Determine the (X, Y) coordinate at the center of the cell enclosing the given text.  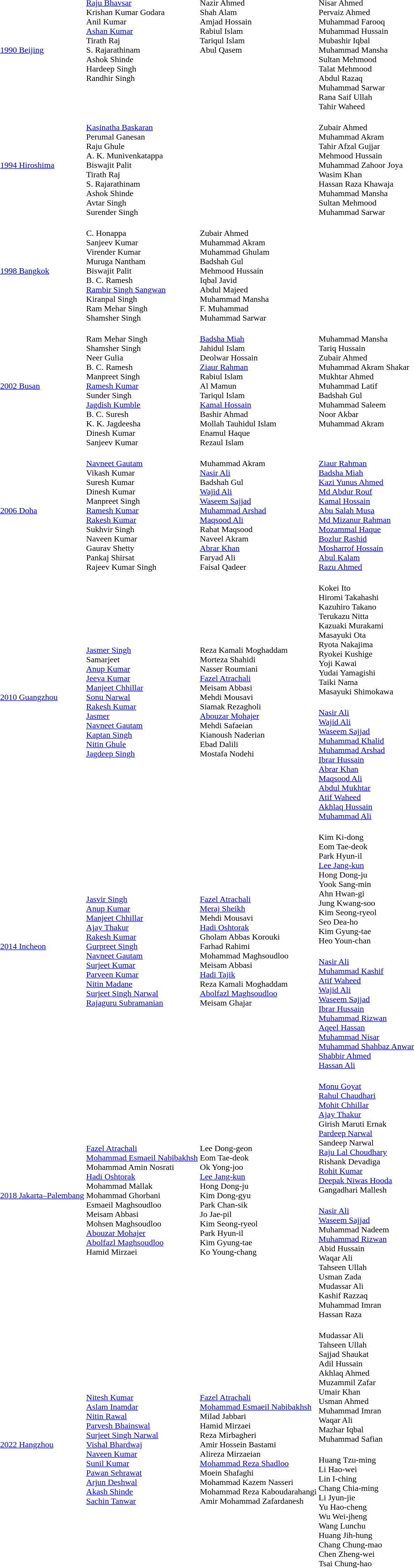
Muhammad AkramNasir AliBadshah GulWajid AliWaseem SajjadMuhammad ArshadMaqsood AliRahat MaqsoodNaveel AkramAbrar KhanFaryad AliFaisal Qadeer (258, 510)
Jasmer SinghSamarjeetAnup KumarJeeva KumarManjeet ChhillarSonu NarwalRakesh KumarJasmerNavneet GautamKaptan SinghNitin GhuleJagdeep Singh (142, 697)
Lee Dong-geonEom Tae-deokOk Yong-jooLee Jang-kunHong Dong-juKim Dong-gyuPark Chan-sikJo Jae-pilKim Seong-ryeolPark Hyun-ilKim Gyung-taeKo Young-chang (258, 1195)
C. HonappaSanjeev KumarVirender KumarMuruga NanthamBiswajit PalitB. C. RameshRambir Singh SangwanKiranpal SinghRam Mehar SinghShamsher Singh (142, 271)
Zubair AhmedMuhammad AkramMuhammad GhulamBadshah GulMehmood HussainIqbal JavidAbdul MajeedMuhammad ManshaF. MuhammadMuhammad Sarwar (258, 271)
Kasinatha BaskaranPerumal GanesanRaju GhuleA. K. MunivenkatappaBiswajit PalitTirath RajS. RajarathinamAshok ShindeAvtar SinghSurender Singh (142, 165)
